Scan for the cell matching the given text and deliver its (x, y) coordinate at center. 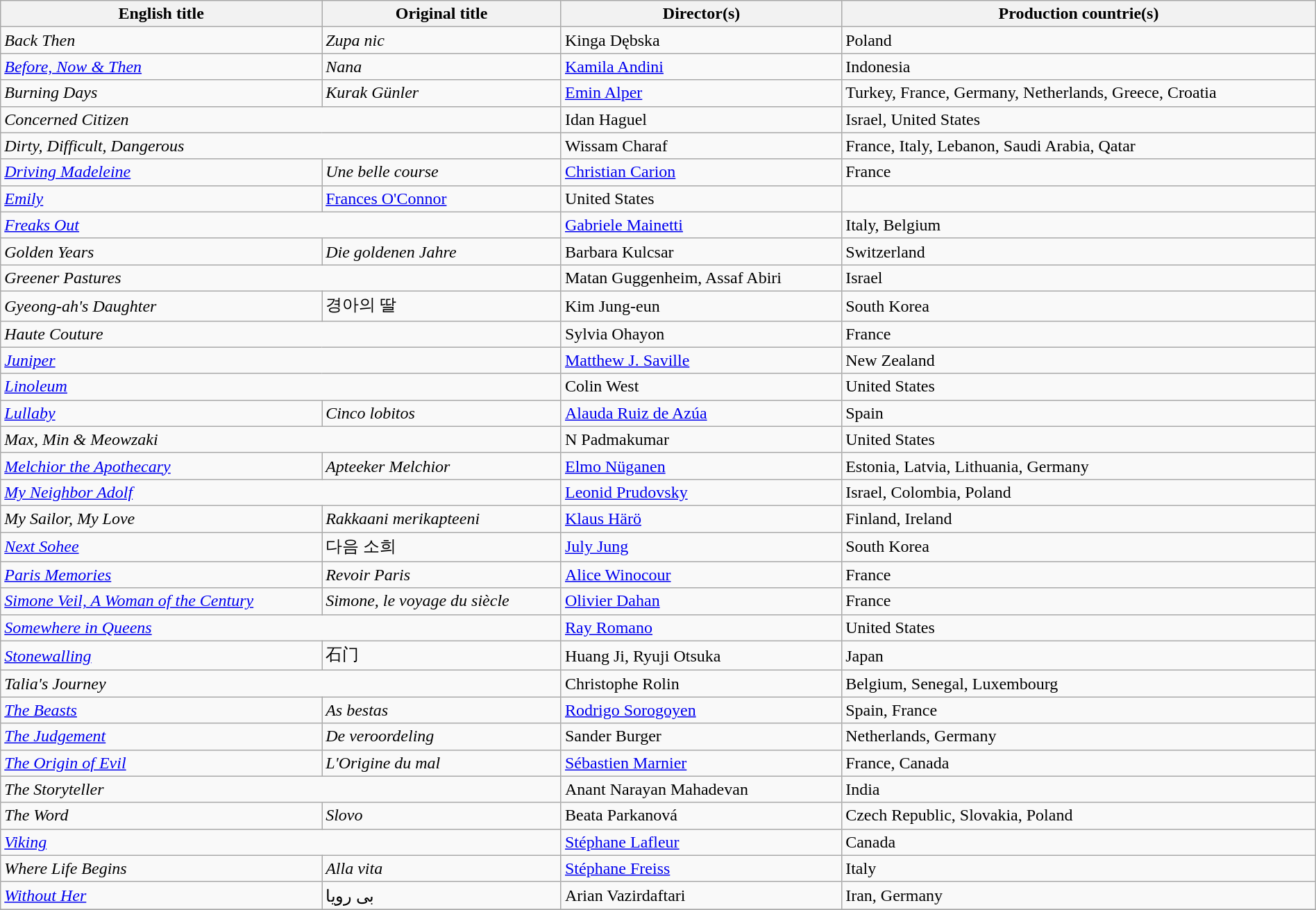
Kamila Andini (701, 67)
Anant Narayan Mahadevan (701, 789)
Simone Veil, A Woman of the Century (161, 601)
Klaus Härö (701, 519)
Matthew J. Saville (701, 360)
Kurak Günler (441, 93)
Une belle course (441, 172)
Rodrigo Sorogoyen (701, 710)
Nana (441, 67)
Turkey, France, Germany, Netherlands, Greece, Croatia (1079, 93)
The Beasts (161, 710)
Switzerland (1079, 251)
Italy, Belgium (1079, 225)
Gyeong-ah's Daughter (161, 305)
Israel, United States (1079, 119)
The Origin of Evil (161, 763)
Director(s) (701, 14)
Zupa nic (441, 40)
Cinco lobitos (441, 413)
Paris Memories (161, 575)
English title (161, 14)
Dirty, Difficult, Dangerous (281, 146)
De veroordeling (441, 736)
Kim Jung-eun (701, 305)
Ray Romano (701, 627)
Next Sohee (161, 547)
Slovo (441, 816)
Concerned Citizen (281, 119)
Burning Days (161, 93)
Freaks Out (281, 225)
Golden Years (161, 251)
Production countrie(s) (1079, 14)
Arian Vazirdaftari (701, 895)
Melchior the Apothecary (161, 466)
بی رویا (441, 895)
Barbara Kulcsar (701, 251)
Czech Republic, Slovakia, Poland (1079, 816)
Iran, Germany (1079, 895)
Matan Guggenheim, Assaf Abiri (701, 278)
Christian Carion (701, 172)
Emin Alper (701, 93)
New Zealand (1079, 360)
Stéphane Freiss (701, 868)
Emily (161, 199)
L'Origine du mal (441, 763)
Stonewalling (161, 655)
Back Then (161, 40)
Sander Burger (701, 736)
경아의 딸 (441, 305)
Idan Haguel (701, 119)
Apteeker Melchior (441, 466)
N Padmakumar (701, 439)
Alla vita (441, 868)
July Jung (701, 547)
Japan (1079, 655)
Netherlands, Germany (1079, 736)
Lullaby (161, 413)
France, Italy, Lebanon, Saudi Arabia, Qatar (1079, 146)
France, Canada (1079, 763)
My Sailor, My Love (161, 519)
India (1079, 789)
Die goldenen Jahre (441, 251)
Sylvia Ohayon (701, 334)
Somewhere in Queens (281, 627)
Finland, Ireland (1079, 519)
Spain, France (1079, 710)
The Judgement (161, 736)
The Word (161, 816)
Estonia, Latvia, Lithuania, Germany (1079, 466)
Israel (1079, 278)
Rakkaani merikapteeni (441, 519)
Haute Couture (281, 334)
Alice Winocour (701, 575)
다음 소희 (441, 547)
Talia's Journey (281, 684)
Stéphane Lafleur (701, 842)
石门 (441, 655)
Kinga Dębska (701, 40)
Leonid Prudovsky (701, 492)
Colin West (701, 387)
Max, Min & Meowzaki (281, 439)
Where Life Begins (161, 868)
Viking (281, 842)
Linoleum (281, 387)
Gabriele Mainetti (701, 225)
My Neighbor Adolf (281, 492)
Elmo Nüganen (701, 466)
Alauda Ruiz de Azúa (701, 413)
Original title (441, 14)
Driving Madeleine (161, 172)
Canada (1079, 842)
Beata Parkanová (701, 816)
Before, Now & Then (161, 67)
Wissam Charaf (701, 146)
Poland (1079, 40)
Indonesia (1079, 67)
Israel, Colombia, Poland (1079, 492)
Olivier Dahan (701, 601)
As bestas (441, 710)
Italy (1079, 868)
Juniper (281, 360)
Spain (1079, 413)
Without Her (161, 895)
Huang Ji, Ryuji Otsuka (701, 655)
Revoir Paris (441, 575)
Frances O'Connor (441, 199)
Simone, le voyage du siècle (441, 601)
The Storyteller (281, 789)
Belgium, Senegal, Luxembourg (1079, 684)
Christophe Rolin (701, 684)
Sébastien Marnier (701, 763)
Greener Pastures (281, 278)
